Provide the [x, y] coordinate of the cell's center where the given text is located.  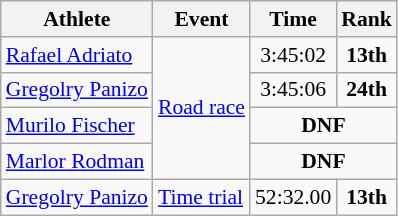
Rafael Adriato [77, 55]
52:32.00 [293, 197]
Time trial [202, 197]
3:45:06 [293, 90]
Road race [202, 108]
24th [366, 90]
Marlor Rodman [77, 162]
Event [202, 19]
Rank [366, 19]
Time [293, 19]
Murilo Fischer [77, 126]
Athlete [77, 19]
3:45:02 [293, 55]
